Capture the cell that displays the provided text and extract its [X, Y] central coordinate. 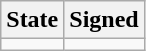
Signed [104, 20]
State [32, 20]
